Identify which cell holds the provided text, then report its [x, y] central coordinate. 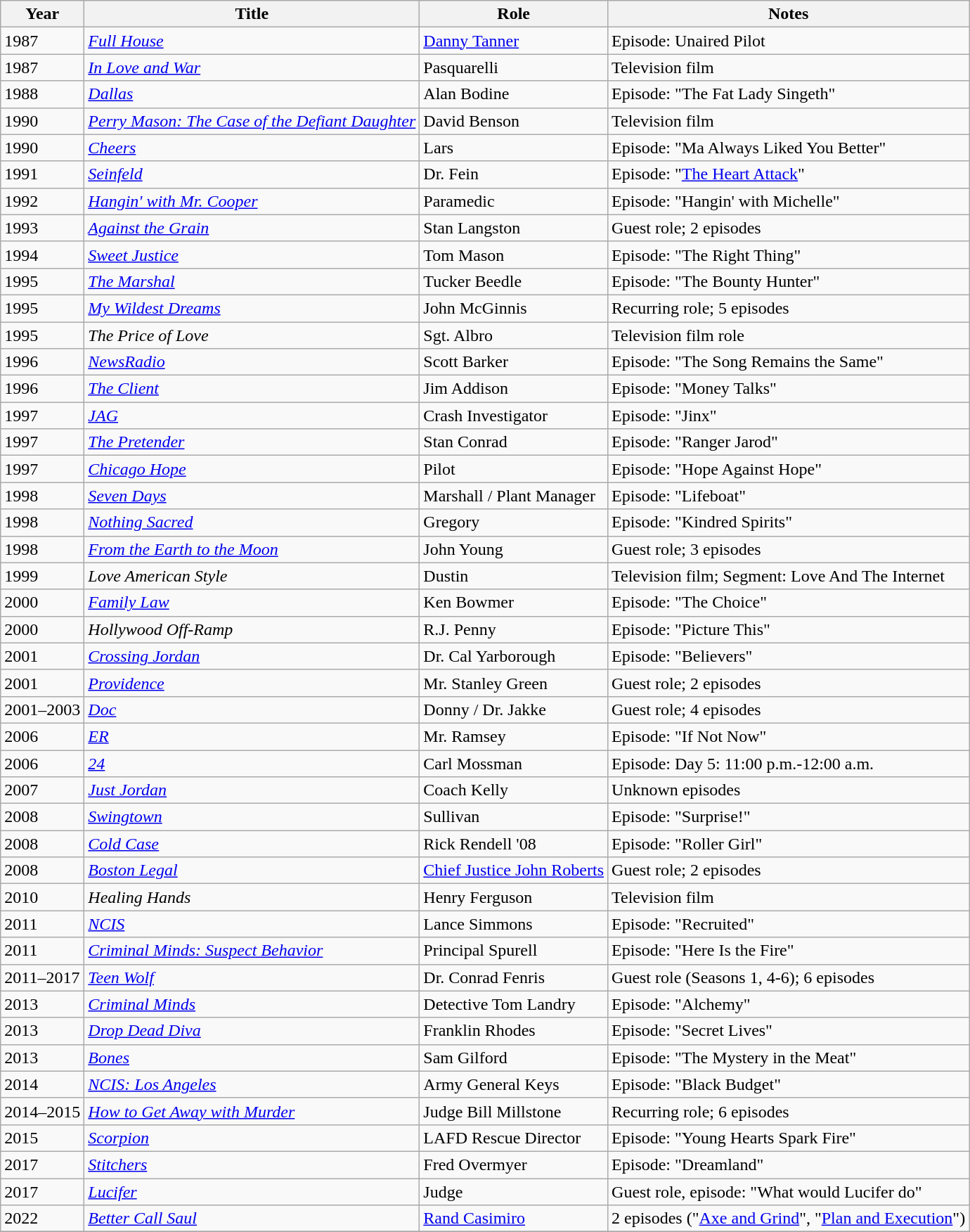
1999 [42, 576]
How to Get Away with Murder [252, 1111]
NewsRadio [252, 362]
Episode: "Jinx" [789, 416]
Perry Mason: The Case of the Defiant Daughter [252, 121]
Henry Ferguson [514, 897]
Scott Barker [514, 362]
Episode: "Hope Against Hope" [789, 469]
Fred Overmyer [514, 1164]
2001–2003 [42, 710]
Pasquarelli [514, 68]
Title [252, 14]
Episode: "Picture This" [789, 629]
Family Law [252, 603]
Cold Case [252, 844]
Seven Days [252, 496]
Episode: "Dreamland" [789, 1164]
Full House [252, 41]
2011–2017 [42, 977]
Lance Simmons [514, 924]
Episode: "Ranger Jarod" [789, 442]
Television film role [789, 335]
Guest role (Seasons 1, 4-6); 6 episodes [789, 977]
2007 [42, 790]
2010 [42, 897]
NCIS [252, 924]
Year [42, 14]
Episode: "Believers" [789, 656]
1991 [42, 174]
2022 [42, 1219]
Scorpion [252, 1138]
Episode: "The Fat Lady Singeth" [789, 94]
Episode: "Money Talks" [789, 389]
Alan Bodine [514, 94]
Recurring role; 6 episodes [789, 1111]
In Love and War [252, 68]
Hangin' with Mr. Cooper [252, 201]
Lars [514, 148]
Drop Dead Diva [252, 1031]
Episode: "Hangin' with Michelle" [789, 201]
Healing Hands [252, 897]
Rick Rendell '08 [514, 844]
Mr. Stanley Green [514, 683]
1988 [42, 94]
Providence [252, 683]
Stan Conrad [514, 442]
Sgt. Albro [514, 335]
Episode: "If Not Now" [789, 736]
Episode: "Ma Always Liked You Better" [789, 148]
Guest role; 3 episodes [789, 549]
Tucker Beedle [514, 281]
Boston Legal [252, 871]
John McGinnis [514, 308]
Love American Style [252, 576]
2014 [42, 1084]
Carl Mossman [514, 763]
Judge [514, 1192]
Stitchers [252, 1164]
John Young [514, 549]
Episode: "The Heart Attack" [789, 174]
Episode: "The Song Remains the Same" [789, 362]
Tom Mason [514, 255]
Unknown episodes [789, 790]
Judge Bill Millstone [514, 1111]
The Client [252, 389]
Notes [789, 14]
Gregory [514, 522]
Hollywood Off-Ramp [252, 629]
Episode: "Kindred Spirits" [789, 522]
Episode: "Surprise!" [789, 817]
Teen Wolf [252, 977]
Swingtown [252, 817]
Recurring role; 5 episodes [789, 308]
Sweet Justice [252, 255]
Episode: "The Choice" [789, 603]
Just Jordan [252, 790]
Episode: "Black Budget" [789, 1084]
LAFD Rescue Director [514, 1138]
Criminal Minds: Suspect Behavior [252, 951]
Ken Bowmer [514, 603]
NCIS: Los Angeles [252, 1084]
Sam Gilford [514, 1058]
Jim Addison [514, 389]
Donny / Dr. Jakke [514, 710]
Army General Keys [514, 1084]
Episode: "Here Is the Fire" [789, 951]
R.J. Penny [514, 629]
The Pretender [252, 442]
Episode: "Recruited" [789, 924]
Episode: Unaired Pilot [789, 41]
Episode: "Young Hearts Spark Fire" [789, 1138]
Episode: "The Mystery in the Meat" [789, 1058]
Lucifer [252, 1192]
Mr. Ramsey [514, 736]
Episode: Day 5: 11:00 p.m.-12:00 a.m. [789, 763]
Role [514, 14]
ER [252, 736]
1994 [42, 255]
From the Earth to the Moon [252, 549]
Episode: "Secret Lives" [789, 1031]
Rand Casimiro [514, 1219]
Principal Spurell [514, 951]
Doc [252, 710]
David Benson [514, 121]
Episode: "Alchemy" [789, 1004]
Seinfeld [252, 174]
Stan Langston [514, 228]
Danny Tanner [514, 41]
Dr. Fein [514, 174]
Marshall / Plant Manager [514, 496]
2015 [42, 1138]
Against the Grain [252, 228]
The Price of Love [252, 335]
Criminal Minds [252, 1004]
JAG [252, 416]
Franklin Rhodes [514, 1031]
Pilot [514, 469]
Cheers [252, 148]
Paramedic [514, 201]
Dr. Cal Yarborough [514, 656]
My Wildest Dreams [252, 308]
Better Call Saul [252, 1219]
24 [252, 763]
Detective Tom Landry [514, 1004]
2 episodes ("Axe and Grind", "Plan and Execution") [789, 1219]
Episode: "The Right Thing" [789, 255]
Coach Kelly [514, 790]
Dustin [514, 576]
Episode: "Lifeboat" [789, 496]
Guest role; 4 episodes [789, 710]
Guest role, episode: "What would Lucifer do" [789, 1192]
Sullivan [514, 817]
Television film; Segment: Love And The Internet [789, 576]
Chicago Hope [252, 469]
Crash Investigator [514, 416]
Crossing Jordan [252, 656]
The Marshal [252, 281]
Nothing Sacred [252, 522]
Dallas [252, 94]
Episode: "The Bounty Hunter" [789, 281]
1993 [42, 228]
Bones [252, 1058]
1992 [42, 201]
Dr. Conrad Fenris [514, 977]
Episode: "Roller Girl" [789, 844]
2014–2015 [42, 1111]
Chief Justice John Roberts [514, 871]
